Find where the given text appears and provide that cell's center as [x, y] coordinate. 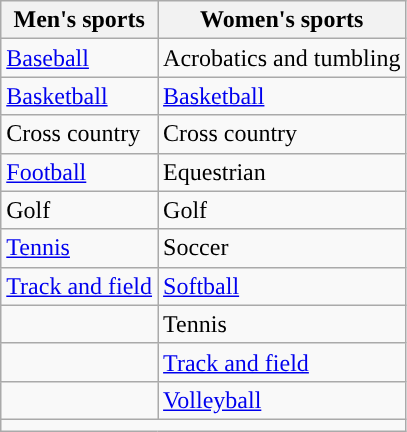
Women's sports [282, 20]
Softball [282, 286]
Acrobatics and tumbling [282, 58]
Volleyball [282, 400]
Baseball [80, 58]
Soccer [282, 248]
Men's sports [80, 20]
Equestrian [282, 172]
Football [80, 172]
